Pinpoint the cell where the given text exists, returning its (X, Y) midpoint coordinate. 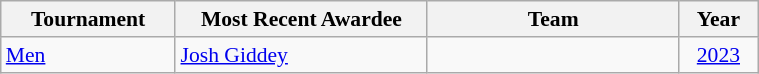
Most Recent Awardee (301, 19)
2023 (718, 55)
Josh Giddey (301, 55)
Team (553, 19)
Men (88, 55)
Tournament (88, 19)
Year (718, 19)
